Provide the (X, Y) coordinate of the cell's center where the given text is located.  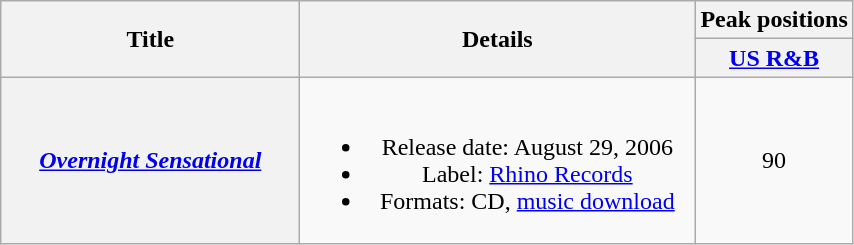
Details (498, 39)
Release date: August 29, 2006Label: Rhino RecordsFormats: CD, music download (498, 160)
Title (150, 39)
Overnight Sensational (150, 160)
90 (774, 160)
Peak positions (774, 20)
US R&B (774, 58)
